Capture the cell that displays the provided text and extract its [X, Y] central coordinate. 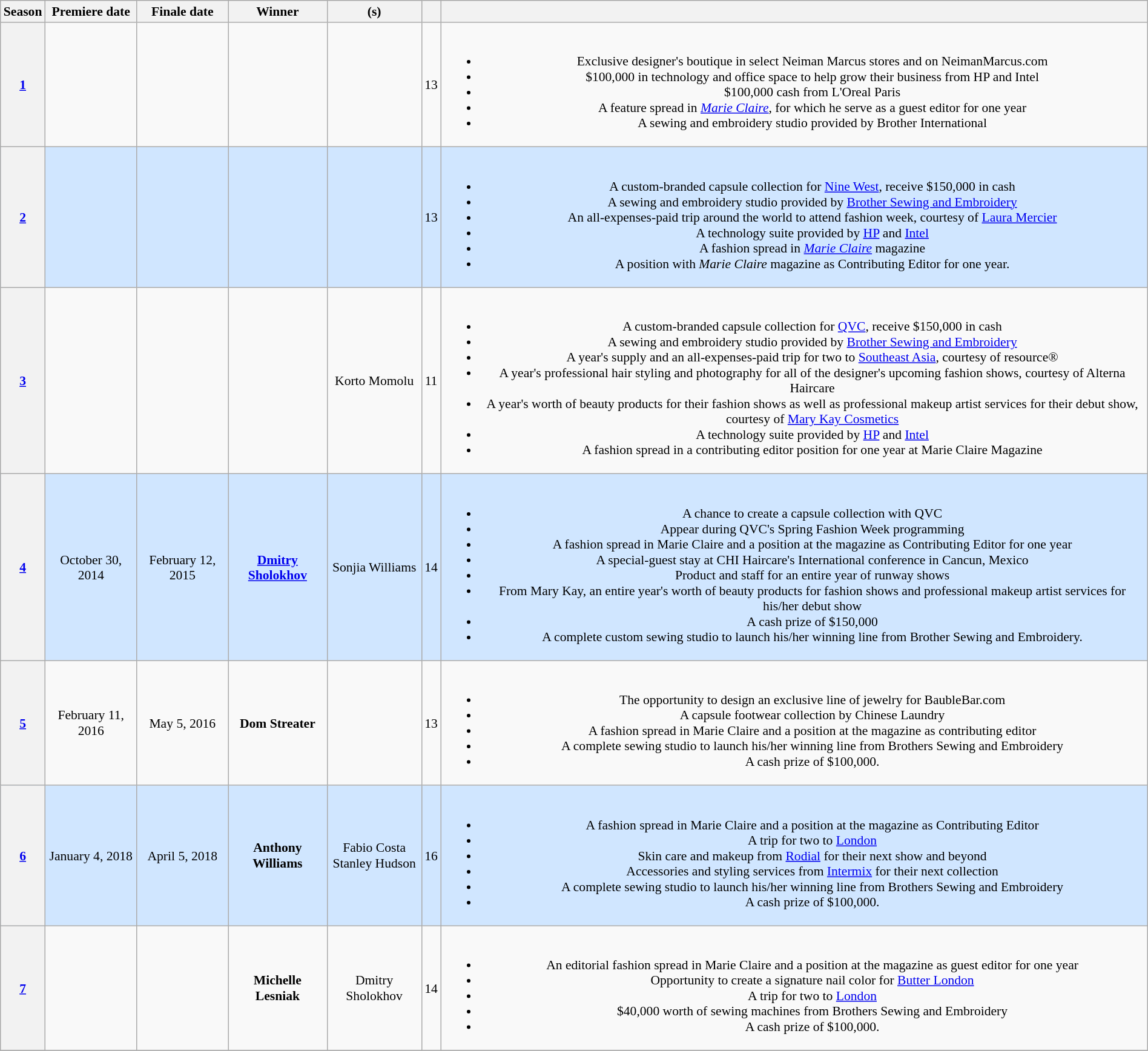
2 [23, 217]
February 12, 2015 [183, 567]
Sonjia Williams [374, 567]
Season [23, 12]
Fabio CostaStanley Hudson [374, 856]
Premiere date [91, 12]
5 [23, 723]
May 5, 2016 [183, 723]
(s) [374, 12]
16 [431, 856]
February 11, 2016 [91, 723]
Finale date [183, 12]
Winner [277, 12]
6 [23, 856]
3 [23, 381]
11 [431, 381]
Anthony Williams [277, 856]
April 5, 2018 [183, 856]
October 30, 2014 [91, 567]
Dom Streater [277, 723]
Korto Momolu [374, 381]
7 [23, 989]
1 [23, 85]
January 4, 2018 [91, 856]
4 [23, 567]
Michelle Lesniak [277, 989]
